Search for the cell housing the specified text and yield its [x, y] center coordinate. 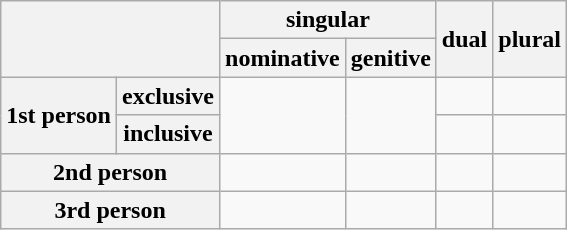
3rd person [110, 210]
exclusive [168, 96]
dual [464, 39]
singular [328, 20]
genitive [390, 58]
1st person [59, 115]
2nd person [110, 172]
plural [530, 39]
nominative [283, 58]
inclusive [168, 134]
